Find where the given text appears and provide that cell's center as [x, y] coordinate. 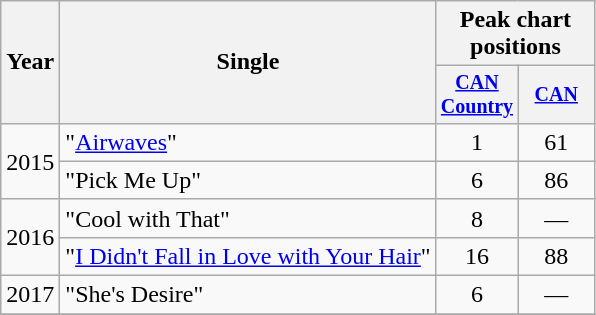
Year [30, 62]
"Cool with That" [248, 218]
8 [477, 218]
2015 [30, 161]
2017 [30, 295]
86 [556, 180]
1 [477, 142]
Single [248, 62]
16 [477, 256]
61 [556, 142]
"Pick Me Up" [248, 180]
"Airwaves" [248, 142]
"I Didn't Fall in Love with Your Hair" [248, 256]
CAN Country [477, 94]
Peak chartpositions [516, 34]
88 [556, 256]
CAN [556, 94]
"She's Desire" [248, 295]
2016 [30, 237]
